Return (X, Y) of the center of cell containing provided text 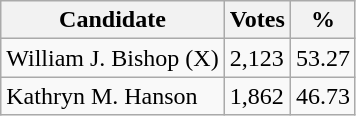
Candidate (112, 20)
2,123 (257, 58)
Kathryn M. Hanson (112, 96)
Votes (257, 20)
46.73 (322, 96)
William J. Bishop (X) (112, 58)
1,862 (257, 96)
53.27 (322, 58)
% (322, 20)
